Identify which cell holds the provided text, then report its [X, Y] central coordinate. 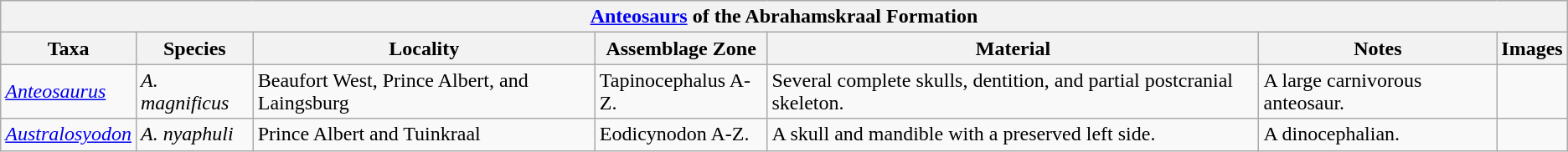
A. magnificus [194, 92]
A dinocephalian. [1378, 134]
Eodicynodon A-Z. [681, 134]
Australosyodon [69, 134]
Anteosaurus [69, 92]
Notes [1378, 48]
Species [194, 48]
Tapinocephalus A-Z. [681, 92]
Anteosaurs of the Abrahamskraal Formation [784, 17]
Taxa [69, 48]
Beaufort West, Prince Albert, and Laingsburg [424, 92]
Prince Albert and Tuinkraal [424, 134]
A. nyaphuli [194, 134]
A skull and mandible with a preserved left side. [1014, 134]
Assemblage Zone [681, 48]
Several complete skulls, dentition, and partial postcranial skeleton. [1014, 92]
Material [1014, 48]
Images [1532, 48]
Locality [424, 48]
A large carnivorous anteosaur. [1378, 92]
